Return the [X, Y] coordinate for the center point of the cell that contains the specified text.  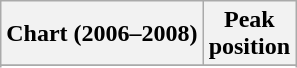
Peakposition [249, 34]
Chart (2006–2008) [102, 34]
